Detect which cell encompasses the target text, then output its [x, y] center coordinate. 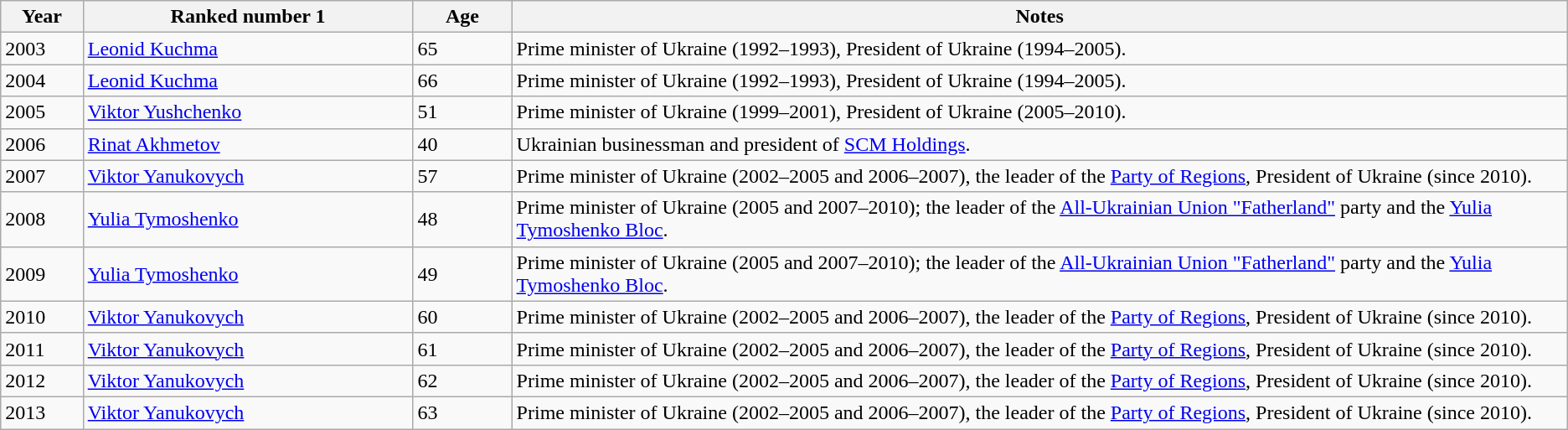
Age [462, 17]
60 [462, 317]
2013 [42, 412]
66 [462, 80]
2008 [42, 220]
40 [462, 144]
49 [462, 273]
2011 [42, 349]
2010 [42, 317]
Ranked number 1 [248, 17]
Viktor Yushchenko [248, 112]
62 [462, 381]
2006 [42, 144]
2012 [42, 381]
Notes [1039, 17]
Prime minister of Ukraine (1999–2001), President of Ukraine (2005–2010). [1039, 112]
Rinat Akhmetov [248, 144]
48 [462, 220]
63 [462, 412]
2005 [42, 112]
2007 [42, 176]
57 [462, 176]
2003 [42, 49]
Ukrainian businessman and president of SCM Holdings. [1039, 144]
Year [42, 17]
51 [462, 112]
2004 [42, 80]
2009 [42, 273]
65 [462, 49]
61 [462, 349]
